For the text-containing cell, return its midpoint in (X, Y) coordinate format. 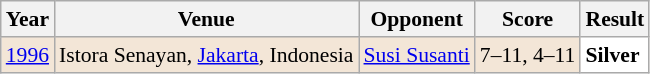
Year (28, 19)
1996 (28, 55)
Score (528, 19)
7–11, 4–11 (528, 55)
Susi Susanti (416, 55)
Opponent (416, 19)
Result (614, 19)
Silver (614, 55)
Istora Senayan, Jakarta, Indonesia (206, 55)
Venue (206, 19)
